Return the [x, y] coordinate for the center point of the cell that contains the specified text.  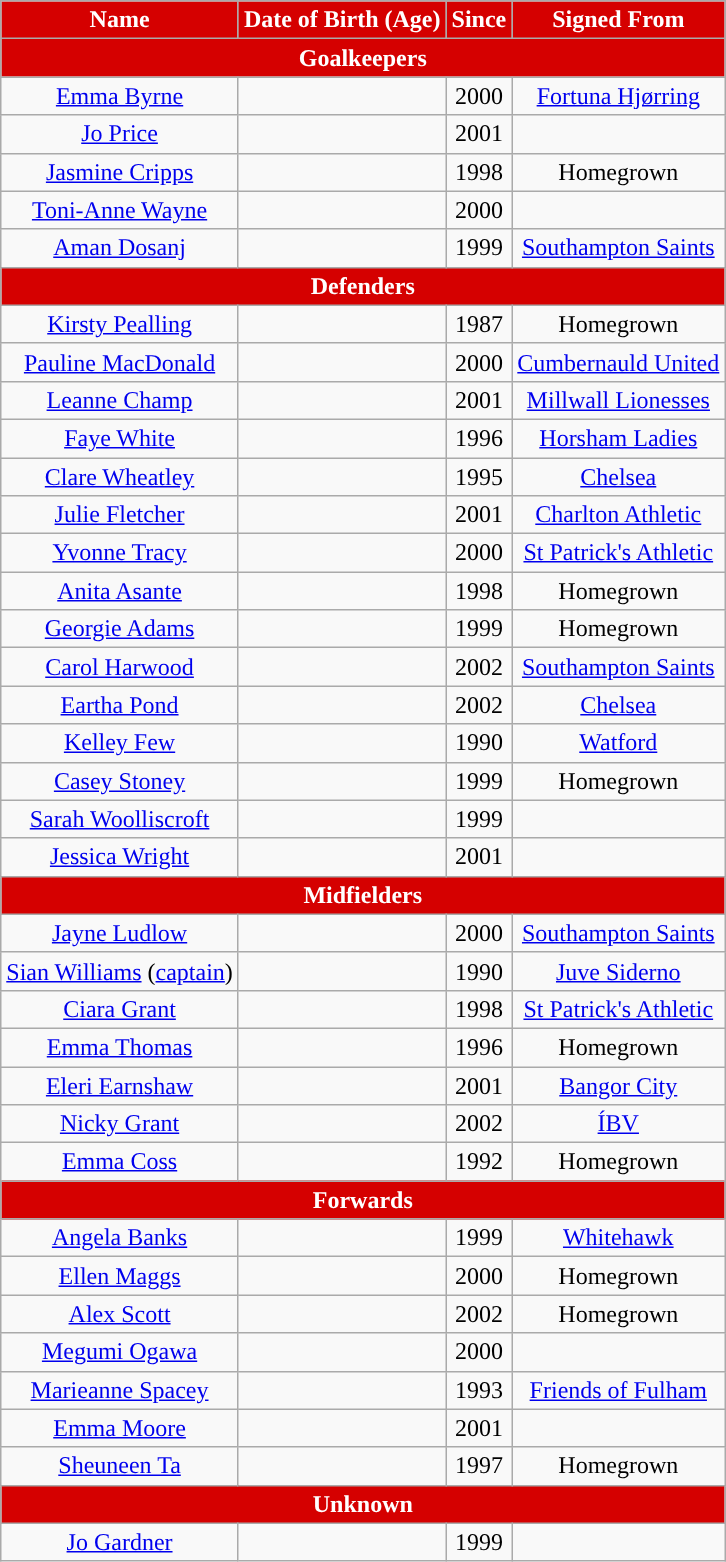
Alex Scott [120, 1314]
Emma Coss [120, 1162]
Date of Birth (Age) [342, 20]
Eleri Earnshaw [120, 1085]
Millwall Lionesses [618, 400]
Pauline MacDonald [120, 362]
Signed From [618, 20]
Jasmine Cripps [120, 172]
Forwards [363, 1200]
Name [120, 20]
Eartha Pond [120, 705]
Sarah Woolliscroft [120, 819]
Sheuneen Ta [120, 1466]
Emma Moore [120, 1428]
Jessica Wright [120, 857]
Marieanne Spacey [120, 1390]
Unknown [363, 1504]
Jo Gardner [120, 1542]
ÍBV [618, 1124]
Jayne Ludlow [120, 933]
1995 [479, 477]
Ellen Maggs [120, 1276]
Nicky Grant [120, 1124]
Clare Wheatley [120, 477]
1992 [479, 1162]
Goalkeepers [363, 58]
Midfielders [363, 895]
Sian Williams (captain) [120, 971]
Juve Siderno [618, 971]
Megumi Ogawa [120, 1352]
1987 [479, 324]
Kirsty Pealling [120, 324]
Bangor City [618, 1085]
Casey Stoney [120, 781]
Fortuna Hjørring [618, 96]
Georgie Adams [120, 629]
Friends of Fulham [618, 1390]
Jo Price [120, 134]
Julie Fletcher [120, 515]
Faye White [120, 438]
Carol Harwood [120, 667]
Emma Thomas [120, 1047]
1997 [479, 1466]
1993 [479, 1390]
Emma Byrne [120, 96]
Charlton Athletic [618, 515]
Toni-Anne Wayne [120, 210]
Since [479, 20]
Aman Dosanj [120, 248]
Kelley Few [120, 743]
Cumbernauld United [618, 362]
Yvonne Tracy [120, 553]
Defenders [363, 286]
Ciara Grant [120, 1009]
Whitehawk [618, 1238]
Watford [618, 743]
Horsham Ladies [618, 438]
Angela Banks [120, 1238]
Anita Asante [120, 591]
Leanne Champ [120, 400]
